Detect which cell encompasses the target text, then output its [x, y] center coordinate. 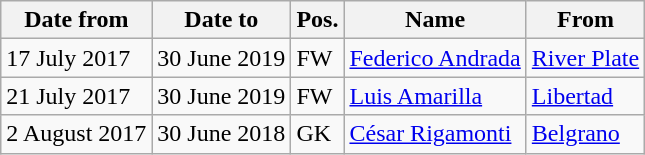
17 July 2017 [76, 58]
Date from [76, 20]
From [585, 20]
River Plate [585, 58]
30 June 2018 [222, 134]
Federico Andrada [435, 58]
Name [435, 20]
Belgrano [585, 134]
Luis Amarilla [435, 96]
César Rigamonti [435, 134]
Libertad [585, 96]
21 July 2017 [76, 96]
GK [318, 134]
Pos. [318, 20]
Date to [222, 20]
2 August 2017 [76, 134]
